Detect which cell encompasses the target text, then output its (X, Y) center coordinate. 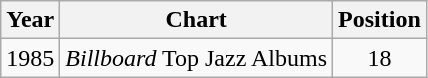
Billboard Top Jazz Albums (196, 58)
Chart (196, 20)
Year (30, 20)
1985 (30, 58)
18 (380, 58)
Position (380, 20)
